Identify which cell holds the provided text, then report its [x, y] central coordinate. 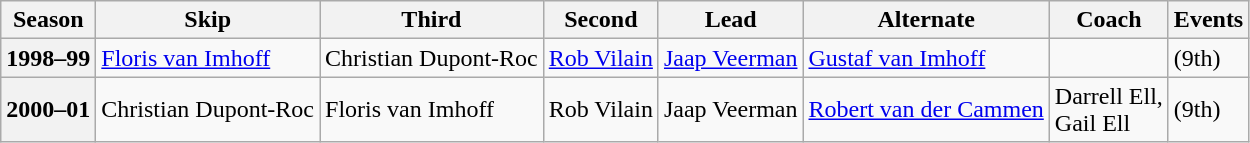
Gustaf van Imhoff [926, 58]
2000–01 [48, 110]
Coach [1108, 20]
Skip [208, 20]
Second [600, 20]
Robert van der Cammen [926, 110]
Season [48, 20]
Third [432, 20]
1998–99 [48, 58]
Alternate [926, 20]
Lead [730, 20]
Darrell Ell,Gail Ell [1108, 110]
Events [1208, 20]
